Extract the (x, y) coordinate from the center of the cell holding the provided text.  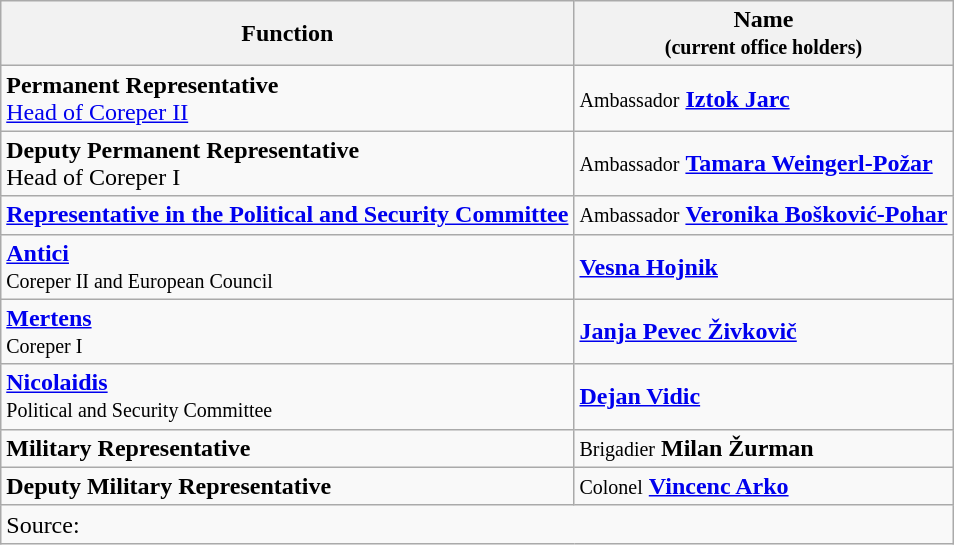
Source: (477, 524)
MertensCoreper I (288, 332)
Ambassador Tamara Weingerl-Požar (764, 164)
Ambassador Veronika Bošković-Pohar (764, 215)
Permanent RepresentativeHead of Coreper II (288, 98)
Dejan Vidic (764, 396)
Deputy Permanent RepresentativeHead of Coreper I (288, 164)
Deputy Military Representative (288, 486)
Name(current office holders) (764, 34)
Representative in the Political and Security Committee (288, 215)
AnticiCoreper II and European Council (288, 266)
Janja Pevec Živkovič (764, 332)
Function (288, 34)
NicolaidisPolitical and Security Committee (288, 396)
Military Representative (288, 448)
Colonel Vincenc Arko (764, 486)
Vesna Hojnik (764, 266)
Brigadier Milan Žurman (764, 448)
Ambassador Iztok Jarc (764, 98)
